Output the [x, y] coordinate of the center of the cell containing the given text.  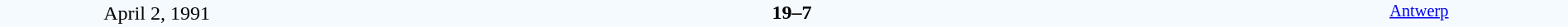
19–7 [791, 12]
Antwerp [1419, 13]
April 2, 1991 [157, 13]
